Locate the cell with the specified text and output its [X, Y] center coordinate. 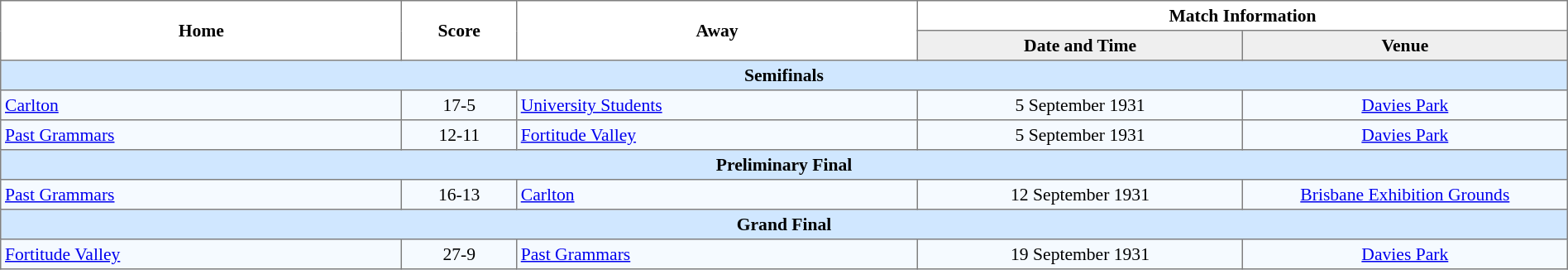
Preliminary Final [784, 165]
Semifinals [784, 75]
Brisbane Exhibition Grounds [1404, 195]
12-11 [460, 135]
19 September 1931 [1080, 254]
Away [716, 31]
Score [460, 31]
University Students [716, 105]
17-5 [460, 105]
12 September 1931 [1080, 195]
27-9 [460, 254]
Home [202, 31]
Venue [1404, 46]
Date and Time [1080, 46]
16-13 [460, 195]
Grand Final [784, 224]
Match Information [1243, 16]
